Output the (x, y) coordinate of the center of the cell containing the given text.  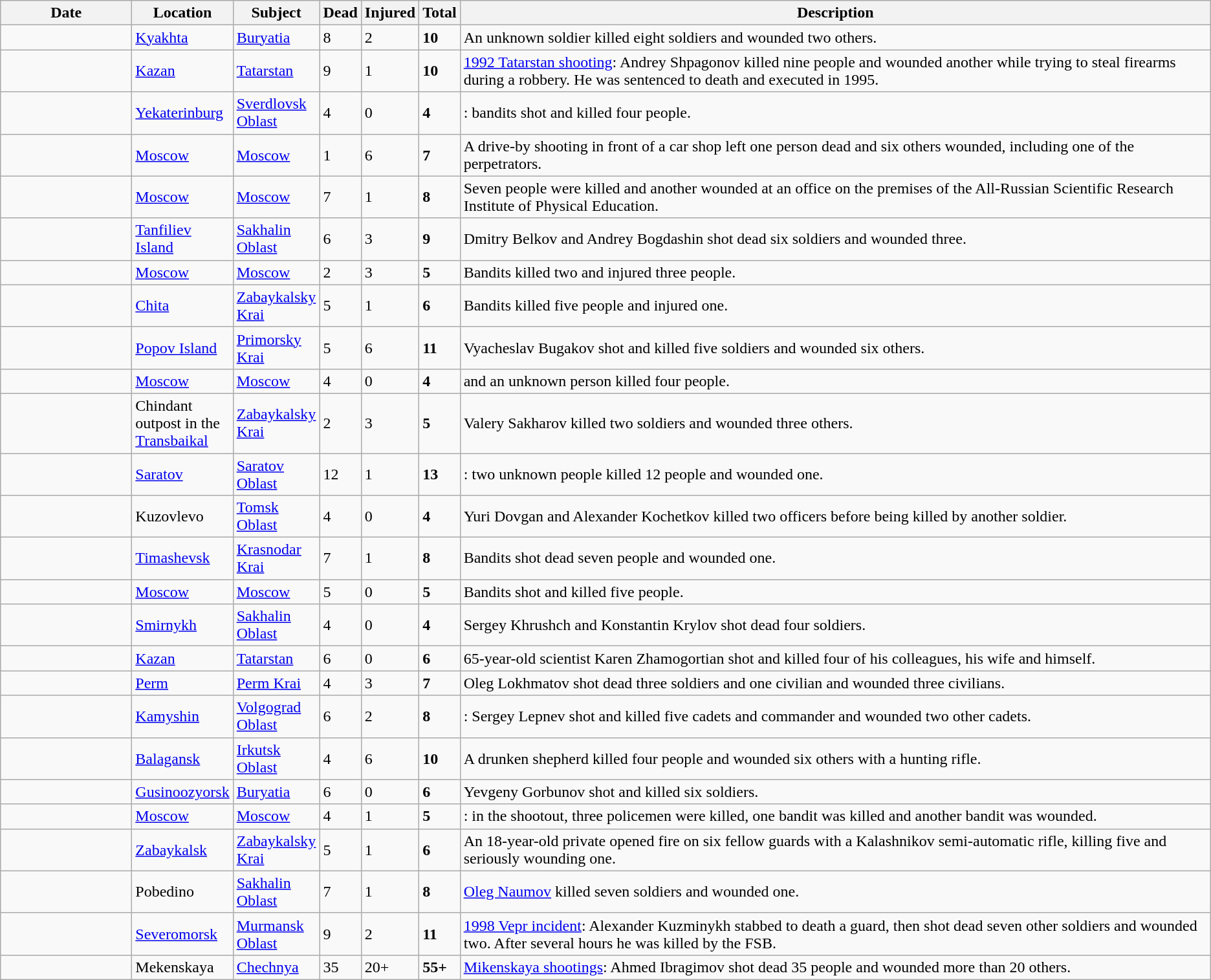
Irkutsk Oblast (276, 758)
Total (440, 13)
Valery Sakharov killed two soldiers and wounded three others. (835, 423)
Mekenskaya (182, 967)
Chindant outpost in the Transbaikal (182, 423)
Bandits killed two and injured three people. (835, 272)
Timashevsk (182, 559)
and an unknown person killed four people. (835, 381)
Krasnodar Krai (276, 559)
: bandits shot and killed four people. (835, 113)
13 (440, 474)
Balagansk (182, 758)
An 18-year-old private opened fire on six fellow guards with a Kalashnikov semi-automatic rifle, killing five and seriously wounding one. (835, 850)
35 (340, 967)
Sverdlovsk Oblast (276, 113)
Perm Krai (276, 683)
Bandits shot dead seven people and wounded one. (835, 559)
Kamyshin (182, 717)
Saratov (182, 474)
Smirnykh (182, 625)
Volgograd Oblast (276, 717)
Severomorsk (182, 934)
Pobedino (182, 891)
Gusinoozyorsk (182, 792)
Tomsk Oblast (276, 516)
Primorsky Krai (276, 348)
Zabaykalsk (182, 850)
65-year-old scientist Karen Zhamogortian shot and killed four of his colleagues, his wife and himself. (835, 659)
Chechnya (276, 967)
Bandits shot and killed five people. (835, 592)
Injured (389, 13)
Dead (340, 13)
Oleg Naumov killed seven soldiers and wounded one. (835, 891)
Chita (182, 305)
Dmitry Belkov and Andrey Bogdashin shot dead six soldiers and wounded three. (835, 239)
55+ (440, 967)
Oleg Lokhmatov shot dead three soldiers and one civilian and wounded three civilians. (835, 683)
A drive-by shooting in front of a car shop left one person dead and six others wounded, including one of the perpetrators. (835, 155)
Murmansk Oblast (276, 934)
Saratov Oblast (276, 474)
Subject (276, 13)
Vyacheslav Bugakov shot and killed five soldiers and wounded six others. (835, 348)
Tanfiliev Island (182, 239)
An unknown soldier killed eight soldiers and wounded two others. (835, 38)
Yevgeny Gorbunov shot and killed six soldiers. (835, 792)
Kyakhta (182, 38)
20+ (389, 967)
Location (182, 13)
Bandits killed five people and injured one. (835, 305)
12 (340, 474)
: two unknown people killed 12 people and wounded one. (835, 474)
A drunken shepherd killed four people and wounded six others with a hunting rifle. (835, 758)
: Sergey Lepnev shot and killed five cadets and commander and wounded two other cadets. (835, 717)
Kuzovlevo (182, 516)
Perm (182, 683)
Mikenskaya shootings: Ahmed Ibragimov shot dead 35 people and wounded more than 20 others. (835, 967)
Popov Island (182, 348)
: in the shootout, three policemen were killed, one bandit was killed and another bandit was wounded. (835, 816)
Sergey Khrushch and Konstantin Krylov shot dead four soldiers. (835, 625)
Yuri Dovgan and Alexander Kochetkov killed two officers before being killed by another soldier. (835, 516)
Date (66, 13)
Description (835, 13)
Seven people were killed and another wounded at an office on the premises of the All-Russian Scientific Research Institute of Physical Education. (835, 197)
Yekaterinburg (182, 113)
